Capture the cell that displays the provided text and extract its (X, Y) central coordinate. 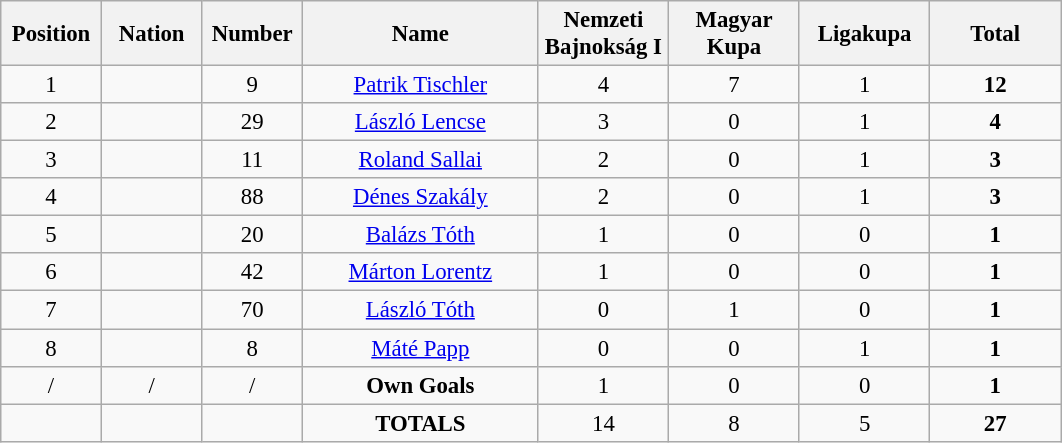
Dénes Szakály (421, 197)
Nation (152, 34)
Ligakupa (864, 34)
42 (252, 273)
27 (996, 423)
Nemzeti Bajnokság I (604, 34)
14 (604, 423)
88 (252, 197)
Magyar Kupa (734, 34)
9 (252, 85)
20 (252, 235)
29 (252, 122)
11 (252, 160)
László Tóth (421, 310)
12 (996, 85)
Máté Papp (421, 348)
Patrik Tischler (421, 85)
TOTALS (421, 423)
Number (252, 34)
Balázs Tóth (421, 235)
Márton Lorentz (421, 273)
Position (52, 34)
Roland Sallai (421, 160)
Own Goals (421, 385)
Name (421, 34)
70 (252, 310)
6 (52, 273)
Total (996, 34)
László Lencse (421, 122)
